Find where the given text appears and provide that cell's center as (X, Y) coordinate. 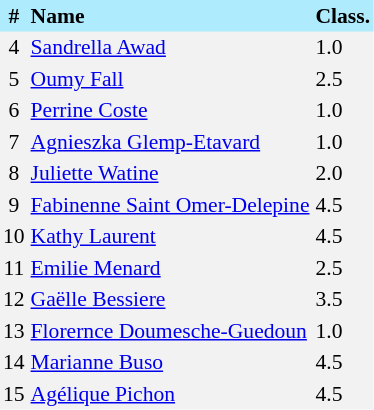
11 (14, 268)
15 (14, 394)
Agélique Pichon (170, 394)
Class. (342, 16)
6 (14, 110)
13 (14, 331)
4 (14, 48)
Oumy Fall (170, 79)
7 (14, 142)
Kathy Laurent (170, 236)
Fabinenne Saint Omer-Delepine (170, 205)
Agnieszka Glemp-Etavard (170, 142)
Florernce Doumesche-Guedoun (170, 331)
# (14, 16)
10 (14, 236)
Juliette Watine (170, 174)
9 (14, 205)
12 (14, 300)
Gaëlle Bessiere (170, 300)
Perrine Coste (170, 110)
5 (14, 79)
14 (14, 362)
8 (14, 174)
2.0 (342, 174)
Marianne Buso (170, 362)
Sandrella Awad (170, 48)
Name (170, 16)
Emilie Menard (170, 268)
3.5 (342, 300)
